Determine the [X, Y] coordinate at the center of the cell enclosing the given text.  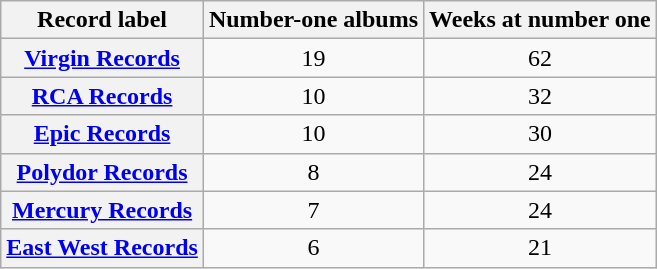
RCA Records [102, 96]
Record label [102, 20]
19 [313, 58]
30 [540, 134]
6 [313, 248]
Epic Records [102, 134]
62 [540, 58]
8 [313, 172]
Mercury Records [102, 210]
Polydor Records [102, 172]
7 [313, 210]
Number-one albums [313, 20]
Weeks at number one [540, 20]
21 [540, 248]
East West Records [102, 248]
Virgin Records [102, 58]
32 [540, 96]
